Capture the cell that displays the provided text and extract its [x, y] central coordinate. 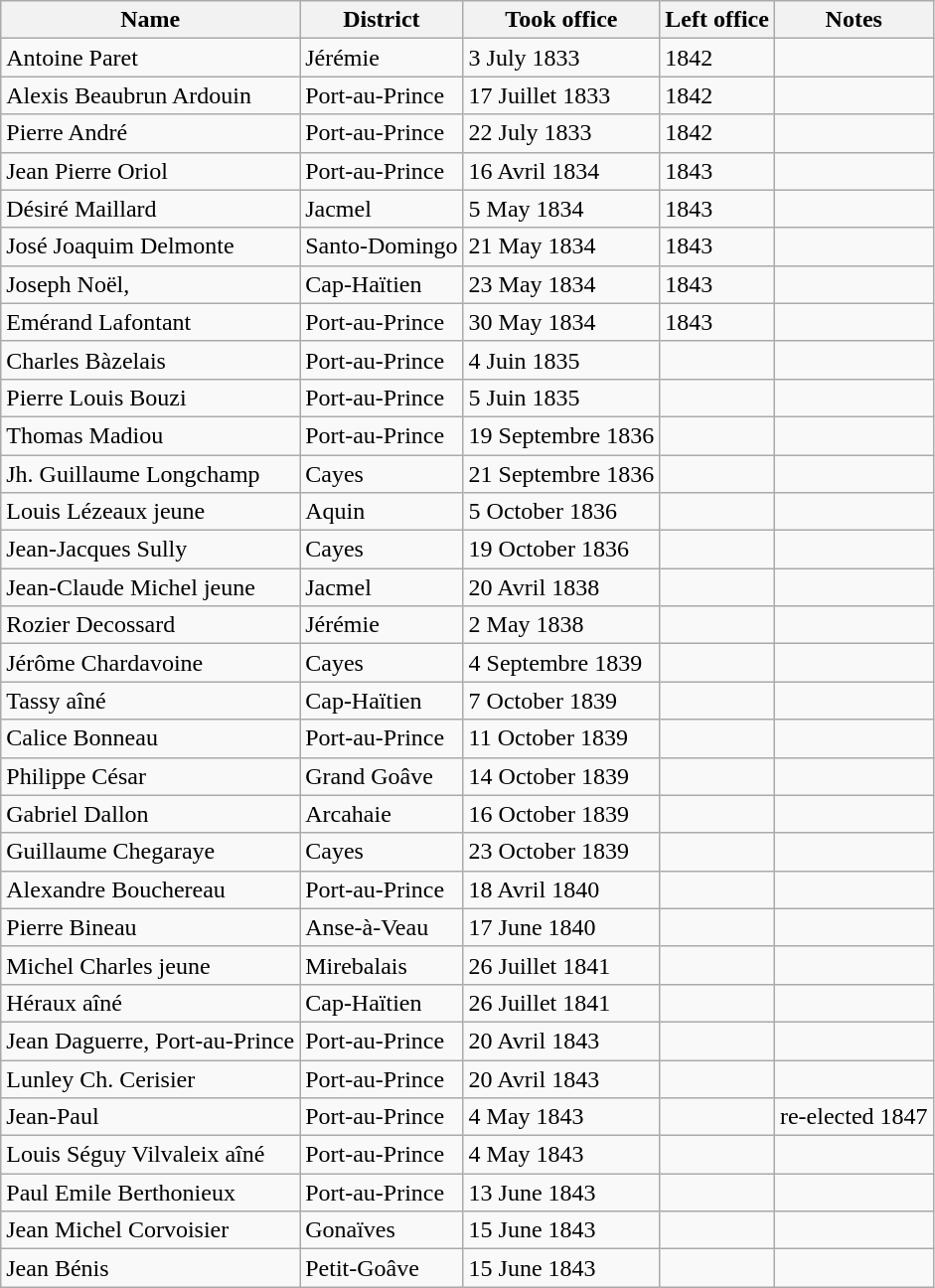
20 Avril 1838 [561, 587]
16 October 1839 [561, 814]
19 Septembre 1836 [561, 435]
Rozier Decossard [151, 625]
Jean Michel Corvoisier [151, 1230]
Joseph Noël, [151, 284]
Mirebalais [382, 965]
16 Avril 1834 [561, 171]
Pierre André [151, 133]
Jérôme Chardavoine [151, 663]
District [382, 20]
Philippe César [151, 776]
19 October 1836 [561, 550]
Jean-Claude Michel jeune [151, 587]
Jean-Jacques Sully [151, 550]
4 Juin 1835 [561, 360]
18 Avril 1840 [561, 889]
Jean Daguerre, Port-au-Prince [151, 1041]
3 July 1833 [561, 58]
Alexis Beaubrun Ardouin [151, 95]
17 June 1840 [561, 927]
5 October 1836 [561, 512]
5 May 1834 [561, 209]
23 October 1839 [561, 852]
Jean Pierre Oriol [151, 171]
21 Septembre 1836 [561, 474]
Grand Goâve [382, 776]
Gabriel Dallon [151, 814]
Santo-Domingo [382, 246]
2 May 1838 [561, 625]
Michel Charles jeune [151, 965]
Charles Bàzelais [151, 360]
Name [151, 20]
Guillaume Chegaraye [151, 852]
14 October 1839 [561, 776]
Jean Bénis [151, 1268]
Notes [854, 20]
Anse-à-Veau [382, 927]
4 Septembre 1839 [561, 663]
Alexandre Bouchereau [151, 889]
Gonaïves [382, 1230]
Désiré Maillard [151, 209]
Pierre Louis Bouzi [151, 398]
7 October 1839 [561, 701]
5 Juin 1835 [561, 398]
Petit-Goâve [382, 1268]
17 Juillet 1833 [561, 95]
Tassy aîné [151, 701]
José Joaquim Delmonte [151, 246]
13 June 1843 [561, 1193]
Antoine Paret [151, 58]
Took office [561, 20]
re-elected 1847 [854, 1117]
11 October 1839 [561, 738]
Paul Emile Berthonieux [151, 1193]
30 May 1834 [561, 322]
Emérand Lafontant [151, 322]
22 July 1833 [561, 133]
21 May 1834 [561, 246]
Louis Séguy Vilvaleix aîné [151, 1155]
Pierre Bineau [151, 927]
Jean-Paul [151, 1117]
23 May 1834 [561, 284]
Lunley Ch. Cerisier [151, 1078]
Jh. Guillaume Longchamp [151, 474]
Héraux aîné [151, 1003]
Aquin [382, 512]
Calice Bonneau [151, 738]
Arcahaie [382, 814]
Thomas Madiou [151, 435]
Left office [717, 20]
Louis Lézeaux jeune [151, 512]
